Extract the [X, Y] coordinate from the center of the cell holding the provided text.  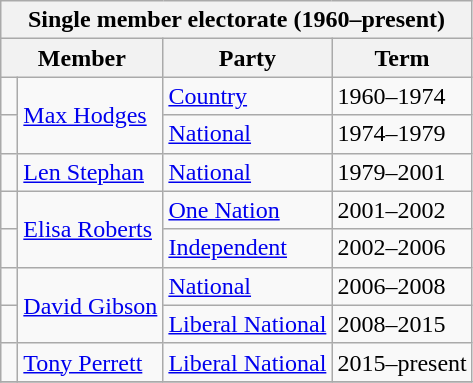
David Gibson [90, 305]
2008–2015 [402, 324]
Max Hodges [90, 115]
1979–2001 [402, 172]
2015–present [402, 362]
2001–2002 [402, 210]
1974–1979 [402, 134]
Party [248, 58]
2006–2008 [402, 286]
Independent [248, 248]
2002–2006 [402, 248]
Single member electorate (1960–present) [236, 20]
Elisa Roberts [90, 229]
Member [82, 58]
One Nation [248, 210]
Len Stephan [90, 172]
Term [402, 58]
Country [248, 96]
1960–1974 [402, 96]
Tony Perrett [90, 362]
